Extract the [X, Y] coordinate from the center of the cell holding the provided text.  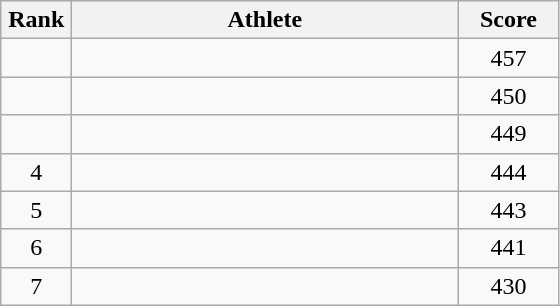
450 [508, 96]
Rank [36, 20]
444 [508, 172]
4 [36, 172]
5 [36, 210]
449 [508, 134]
7 [36, 286]
443 [508, 210]
457 [508, 58]
Athlete [265, 20]
Score [508, 20]
6 [36, 248]
441 [508, 248]
430 [508, 286]
